Capture the cell that displays the provided text and extract its [X, Y] central coordinate. 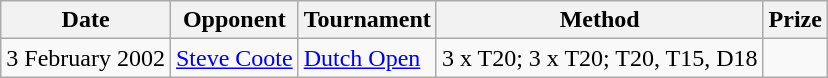
3 February 2002 [86, 58]
Opponent [234, 20]
Steve Coote [234, 58]
Dutch Open [367, 58]
Prize [795, 20]
Tournament [367, 20]
3 x T20; 3 x T20; T20, T15, D18 [600, 58]
Method [600, 20]
Date [86, 20]
